Pinpoint the cell where the given text exists, returning its [X, Y] midpoint coordinate. 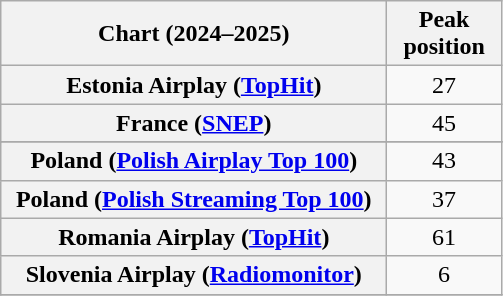
Estonia Airplay (TopHit) [194, 85]
Chart (2024–2025) [194, 34]
45 [444, 123]
6 [444, 275]
Poland (Polish Airplay Top 100) [194, 161]
37 [444, 199]
43 [444, 161]
27 [444, 85]
Romania Airplay (TopHit) [194, 237]
Slovenia Airplay (Radiomonitor) [194, 275]
61 [444, 237]
Peakposition [444, 34]
France (SNEP) [194, 123]
Poland (Polish Streaming Top 100) [194, 199]
